Output the (X, Y) coordinate of the center of the cell containing the given text.  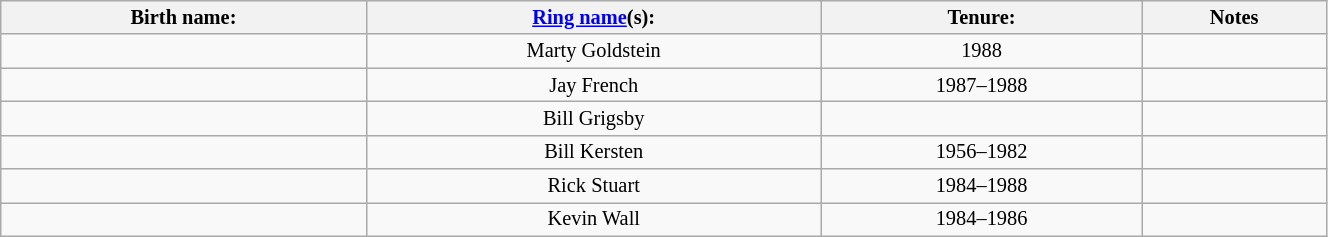
1984–1986 (982, 219)
1984–1988 (982, 186)
Marty Goldstein (594, 51)
Bill Kersten (594, 152)
Kevin Wall (594, 219)
1988 (982, 51)
Rick Stuart (594, 186)
Ring name(s): (594, 17)
1987–1988 (982, 85)
Notes (1234, 17)
Bill Grigsby (594, 118)
Jay French (594, 85)
Tenure: (982, 17)
Birth name: (184, 17)
1956–1982 (982, 152)
